Scan for the cell matching the given text and deliver its (X, Y) coordinate at center. 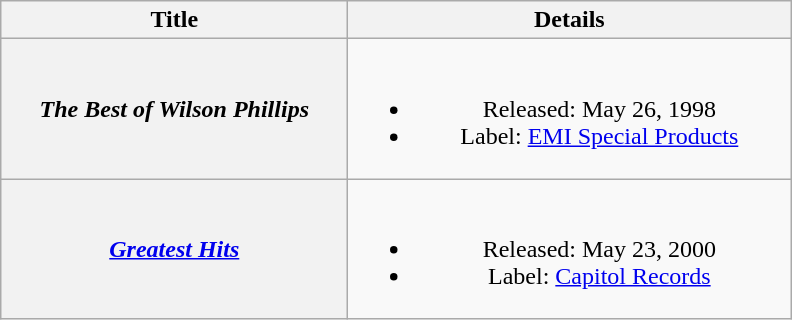
Released: May 26, 1998Label: EMI Special Products (570, 109)
Details (570, 20)
Title (174, 20)
Released: May 23, 2000Label: Capitol Records (570, 249)
The Best of Wilson Phillips (174, 109)
Greatest Hits (174, 249)
